Return (X, Y) of the center of cell containing provided text 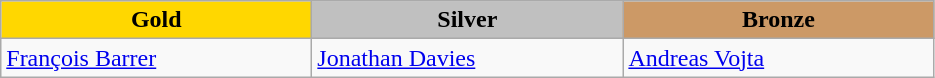
Andreas Vojta (778, 58)
Gold (156, 20)
François Barrer (156, 58)
Jonathan Davies (468, 58)
Silver (468, 20)
Bronze (778, 20)
